Locate the cell with the specified text and output its (X, Y) center coordinate. 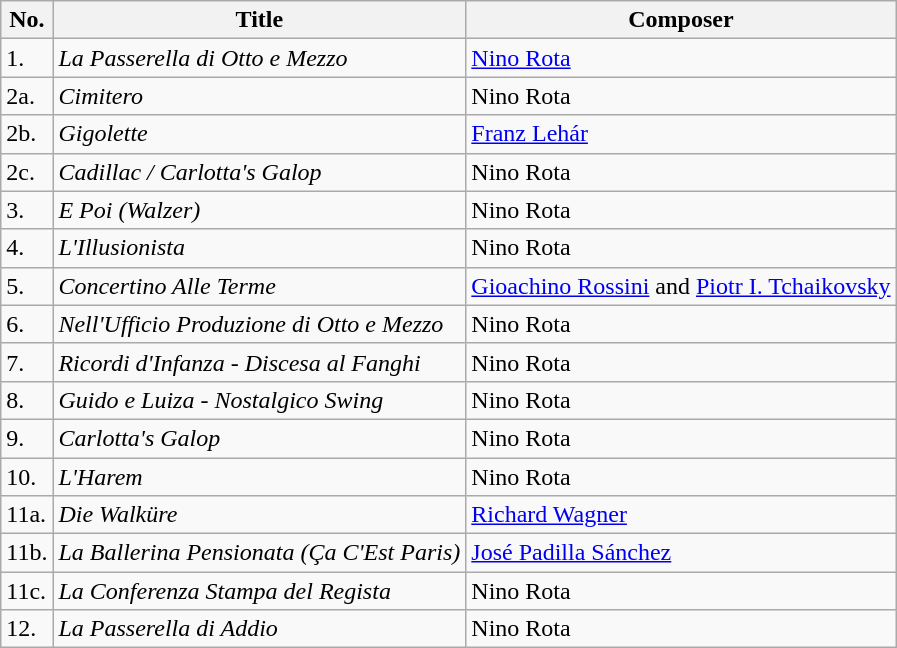
José Padilla Sánchez (681, 553)
11b. (27, 553)
La Passerella di Otto e Mezzo (260, 58)
2b. (27, 134)
La Ballerina Pensionata (Ça C'Est Paris) (260, 553)
La Conferenza Stampa del Regista (260, 591)
Cadillac / Carlotta's Galop (260, 172)
1. (27, 58)
L'Harem (260, 477)
Guido e Luiza - Nostalgico Swing (260, 400)
Franz Lehár (681, 134)
10. (27, 477)
Die Walküre (260, 515)
No. (27, 20)
Carlotta's Galop (260, 438)
8. (27, 400)
6. (27, 324)
7. (27, 362)
2c. (27, 172)
Composer (681, 20)
Nell'Ufficio Produzione di Otto e Mezzo (260, 324)
4. (27, 248)
2a. (27, 96)
5. (27, 286)
11c. (27, 591)
11a. (27, 515)
3. (27, 210)
E Poi (Walzer) (260, 210)
9. (27, 438)
12. (27, 629)
Richard Wagner (681, 515)
Gigolette (260, 134)
Cimitero (260, 96)
Gioachino Rossini and Piotr I. Tchaikovsky (681, 286)
La Passerella di Addio (260, 629)
L'Illusionista (260, 248)
Ricordi d'Infanza - Discesa al Fanghi (260, 362)
Title (260, 20)
Concertino Alle Terme (260, 286)
